Scan for the cell matching the given text and deliver its (X, Y) coordinate at center. 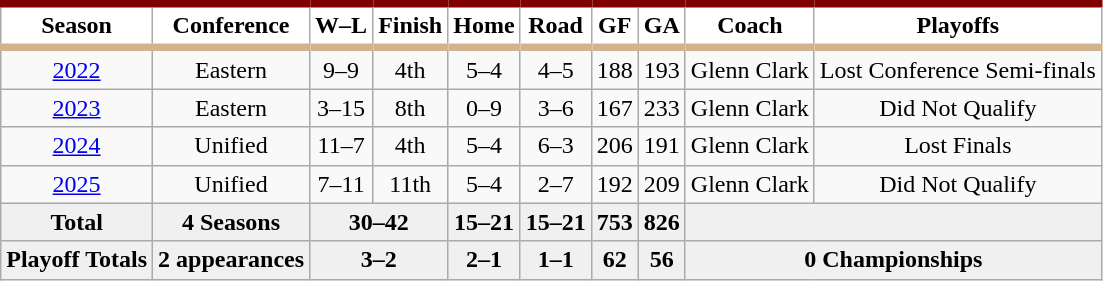
4–5 (556, 68)
56 (662, 260)
11th (410, 184)
Playoff Totals (77, 260)
8th (410, 108)
206 (614, 146)
2 appearances (232, 260)
Lost Finals (958, 146)
2025 (77, 184)
Finish (410, 26)
11–7 (342, 146)
0–9 (484, 108)
GA (662, 26)
Conference (232, 26)
4 Seasons (232, 222)
233 (662, 108)
Playoffs (958, 26)
191 (662, 146)
GF (614, 26)
2–1 (484, 260)
2023 (77, 108)
W–L (342, 26)
Season (77, 26)
167 (614, 108)
62 (614, 260)
188 (614, 68)
2024 (77, 146)
753 (614, 222)
3–2 (379, 260)
209 (662, 184)
3–15 (342, 108)
Total (77, 222)
Road (556, 26)
Lost Conference Semi-finals (958, 68)
2022 (77, 68)
193 (662, 68)
30–42 (379, 222)
6–3 (556, 146)
Coach (750, 26)
Home (484, 26)
2–7 (556, 184)
192 (614, 184)
826 (662, 222)
7–11 (342, 184)
0 Championships (893, 260)
9–9 (342, 68)
1–1 (556, 260)
3–6 (556, 108)
